Return (X, Y) of the center of cell containing provided text 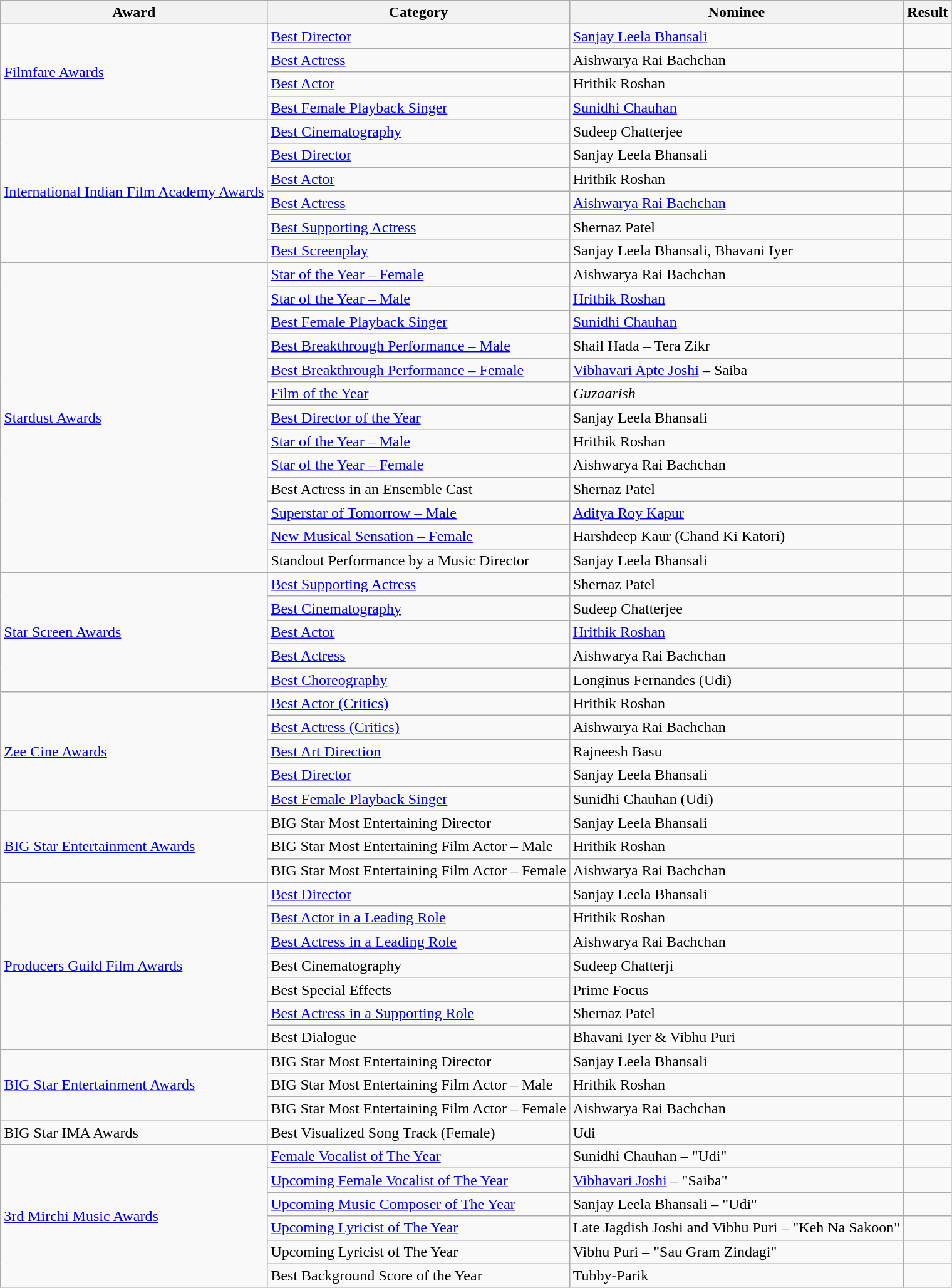
Udi (737, 1133)
Shail Hada – Tera Zikr (737, 346)
Female Vocalist of The Year (418, 1157)
Best Dialogue (418, 1037)
Vibhu Puri – "Sau Gram Zindagi" (737, 1252)
Rajneesh Basu (737, 751)
Best Breakthrough Performance – Male (418, 346)
Tubby-Parik (737, 1275)
Guzaarish (737, 394)
Sudeep Chatterji (737, 966)
Filmfare Awards (134, 72)
Film of the Year (418, 394)
Best Actor (Critics) (418, 704)
Best Actress (Critics) (418, 728)
Upcoming Music Composer of The Year (418, 1204)
3rd Mirchi Music Awards (134, 1216)
Best Actress in a Leading Role (418, 942)
Prime Focus (737, 989)
Best Special Effects (418, 989)
New Musical Sensation – Female (418, 537)
Best Background Score of the Year (418, 1275)
Best Choreography (418, 679)
Sanjay Leela Bhansali – "Udi" (737, 1204)
Upcoming Female Vocalist of The Year (418, 1180)
Vibhavari Joshi – "Saiba" (737, 1180)
Longinus Fernandes (Udi) (737, 679)
Zee Cine Awards (134, 751)
Best Director of the Year (418, 418)
Result (928, 13)
Vibhavari Apte Joshi – Saiba (737, 370)
Producers Guild Film Awards (134, 966)
Best Actress in a Supporting Role (418, 1013)
Sunidhi Chauhan (Udi) (737, 799)
Star Screen Awards (134, 632)
Best Visualized Song Track (Female) (418, 1133)
Sanjay Leela Bhansali, Bhavani Iyer (737, 250)
Sunidhi Chauhan – "Udi" (737, 1157)
Superstar of Tomorrow – Male (418, 513)
Aditya Roy Kapur (737, 513)
International Indian Film Academy Awards (134, 191)
Nominee (737, 13)
Category (418, 13)
Bhavani Iyer & Vibhu Puri (737, 1037)
Award (134, 13)
Best Actress in an Ensemble Cast (418, 489)
Standout Performance by a Music Director (418, 560)
Best Art Direction (418, 751)
BIG Star IMA Awards (134, 1133)
Best Breakthrough Performance – Female (418, 370)
Best Screenplay (418, 250)
Late Jagdish Joshi and Vibhu Puri – "Keh Na Sakoon" (737, 1228)
Best Actor in a Leading Role (418, 918)
Stardust Awards (134, 417)
Harshdeep Kaur (Chand Ki Katori) (737, 537)
